Detect which cell encompasses the target text, then output its [X, Y] center coordinate. 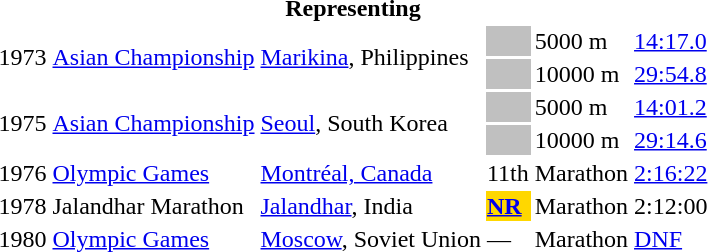
11th [508, 173]
Marikina, Philippines [370, 58]
Montréal, Canada [370, 173]
NR [508, 206]
Olympic Games [154, 173]
Jalandhar, India [370, 206]
Jalandhar Marathon [154, 206]
Seoul, South Korea [370, 124]
